Extract the (X, Y) coordinate from the center of the cell holding the provided text.  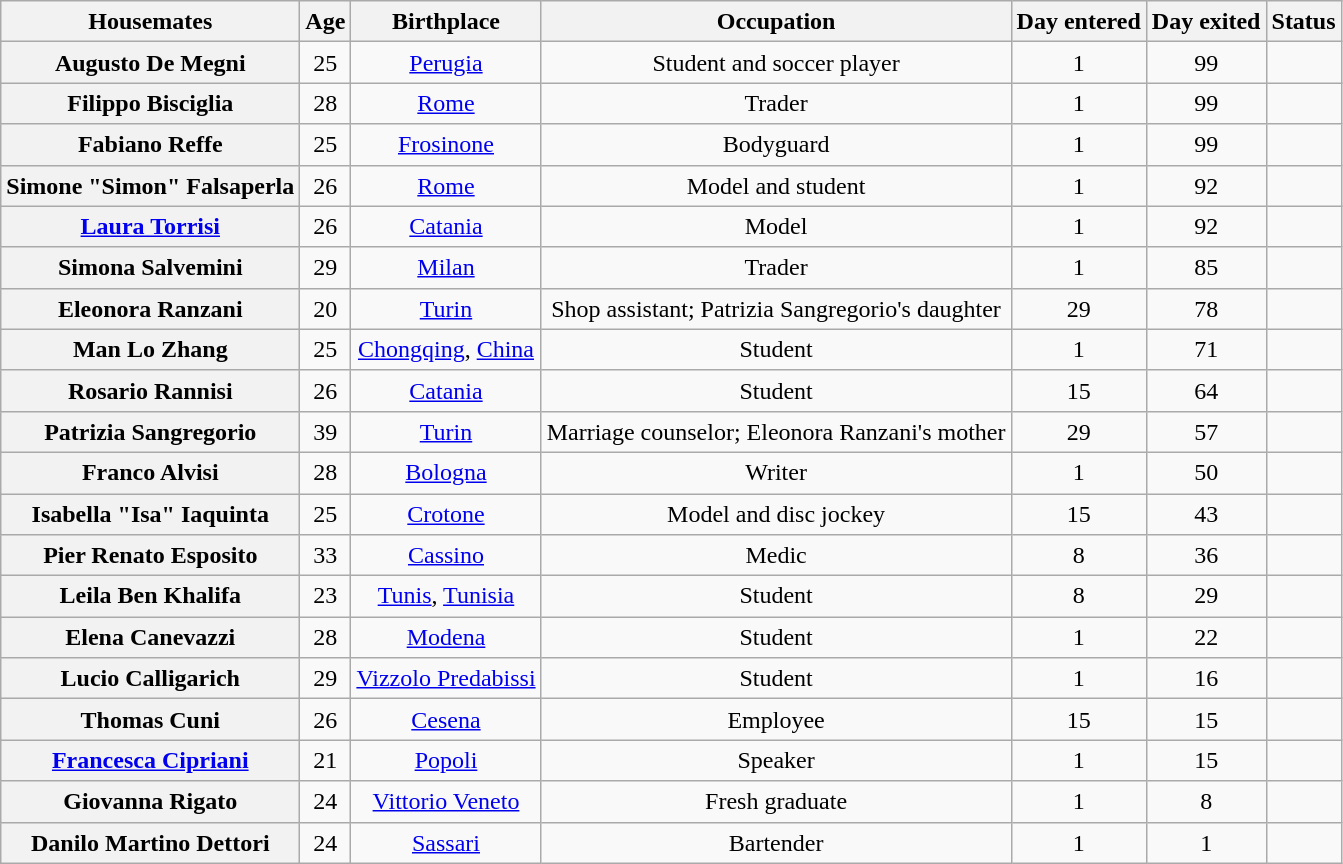
Sassari (446, 842)
Cassino (446, 556)
Model and disc jockey (776, 514)
Student and soccer player (776, 62)
Giovanna Rigato (150, 802)
Shop assistant; Patrizia Sangregorio's daughter (776, 308)
Elena Canevazzi (150, 638)
Lucio Calligarich (150, 678)
Frosinone (446, 144)
Model (776, 226)
20 (326, 308)
Francesca Cipriani (150, 760)
Writer (776, 472)
Cesena (446, 720)
43 (1206, 514)
Medic (776, 556)
Thomas Cuni (150, 720)
Fabiano Reffe (150, 144)
Rosario Rannisi (150, 390)
Vittorio Veneto (446, 802)
Model and student (776, 186)
Isabella "Isa" Iaquinta (150, 514)
Bologna (446, 472)
36 (1206, 556)
Chongqing, China (446, 350)
Modena (446, 638)
Birthplace (446, 22)
64 (1206, 390)
Employee (776, 720)
Occupation (776, 22)
50 (1206, 472)
Tunis, Tunisia (446, 596)
Laura Torrisi (150, 226)
39 (326, 432)
Day entered (1078, 22)
Milan (446, 268)
Danilo Martino Dettori (150, 842)
Bodyguard (776, 144)
Patrizia Sangregorio (150, 432)
Leila Ben Khalifa (150, 596)
Popoli (446, 760)
Status (1304, 22)
16 (1206, 678)
78 (1206, 308)
Speaker (776, 760)
Age (326, 22)
71 (1206, 350)
Eleonora Ranzani (150, 308)
Bartender (776, 842)
Crotone (446, 514)
Man Lo Zhang (150, 350)
Franco Alvisi (150, 472)
Augusto De Megni (150, 62)
Filippo Bisciglia (150, 104)
Pier Renato Esposito (150, 556)
Simone "Simon" Falsaperla (150, 186)
57 (1206, 432)
Housemates (150, 22)
22 (1206, 638)
Vizzolo Predabissi (446, 678)
85 (1206, 268)
Day exited (1206, 22)
33 (326, 556)
Perugia (446, 62)
21 (326, 760)
23 (326, 596)
Simona Salvemini (150, 268)
Fresh graduate (776, 802)
Marriage counselor; Eleonora Ranzani's mother (776, 432)
